Locate the cell with the specified text and output its [x, y] center coordinate. 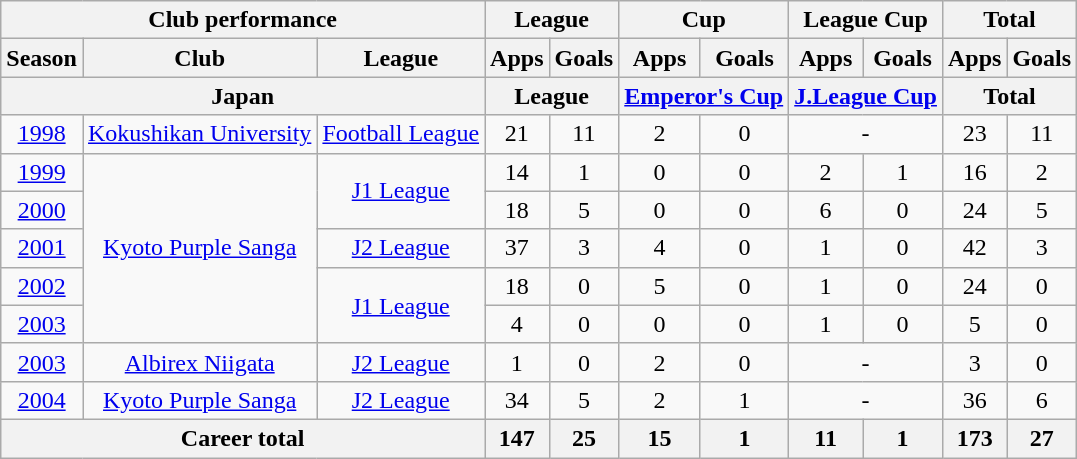
Club [199, 58]
Albirex Niigata [199, 362]
21 [517, 134]
2004 [42, 400]
Kokushikan University [199, 134]
173 [974, 438]
Football League [401, 134]
2000 [42, 210]
Career total [243, 438]
League Cup [866, 20]
1999 [42, 172]
2002 [42, 286]
27 [1042, 438]
Cup [704, 20]
14 [517, 172]
2001 [42, 248]
Season [42, 58]
15 [660, 438]
23 [974, 134]
36 [974, 400]
25 [584, 438]
Emperor's Cup [704, 96]
J.League Cup [866, 96]
Japan [243, 96]
34 [517, 400]
Club performance [243, 20]
37 [517, 248]
42 [974, 248]
147 [517, 438]
16 [974, 172]
1998 [42, 134]
